From the cell containing the given text, extract its center point as (X, Y) coordinate. 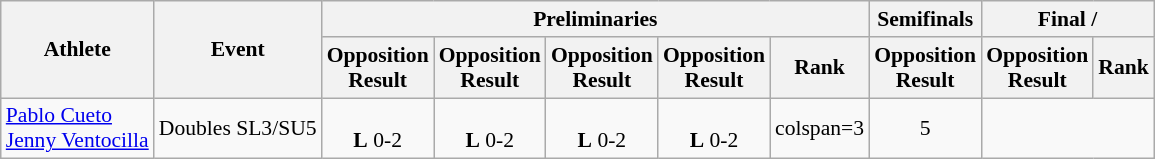
colspan=3 (820, 128)
Doubles SL3/SU5 (238, 128)
Semifinals (925, 19)
5 (925, 128)
Preliminaries (596, 19)
Pablo CuetoJenny Ventocilla (78, 128)
Event (238, 50)
Final / (1068, 19)
Athlete (78, 50)
